Detect which cell encompasses the target text, then output its [X, Y] center coordinate. 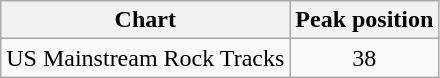
US Mainstream Rock Tracks [146, 58]
Chart [146, 20]
38 [364, 58]
Peak position [364, 20]
